From the cell containing the given text, extract its center point as (X, Y) coordinate. 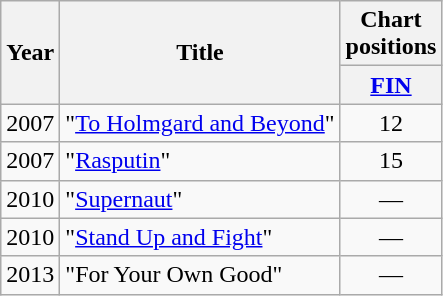
"Rasputin" (200, 161)
"Supernaut" (200, 199)
Title (200, 52)
"For Your Own Good" (200, 275)
Chart positions (391, 34)
"To Holmgard and Beyond" (200, 123)
FIN (391, 85)
2013 (30, 275)
15 (391, 161)
12 (391, 123)
"Stand Up and Fight" (200, 237)
Year (30, 52)
